Detect which cell encompasses the target text, then output its [x, y] center coordinate. 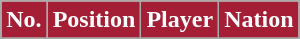
Nation [259, 20]
No. [24, 20]
Position [94, 20]
Player [180, 20]
